Scan for the cell matching the given text and deliver its (x, y) coordinate at center. 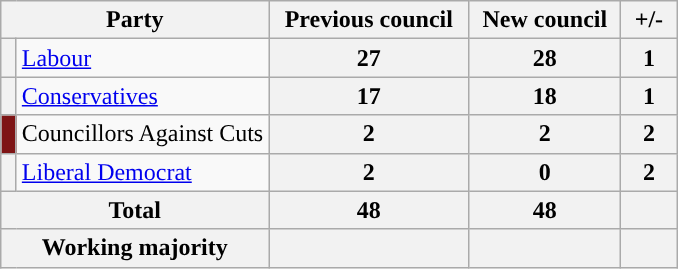
Labour (142, 58)
27 (369, 58)
Total (135, 210)
28 (545, 58)
New council (545, 20)
Liberal Democrat (142, 172)
Conservatives (142, 96)
0 (545, 172)
17 (369, 96)
Councillors Against Cuts (142, 134)
Previous council (369, 20)
+/- (649, 20)
18 (545, 96)
Party (135, 20)
Working majority (135, 248)
